Return the [X, Y] coordinate for the center point of the cell that contains the specified text.  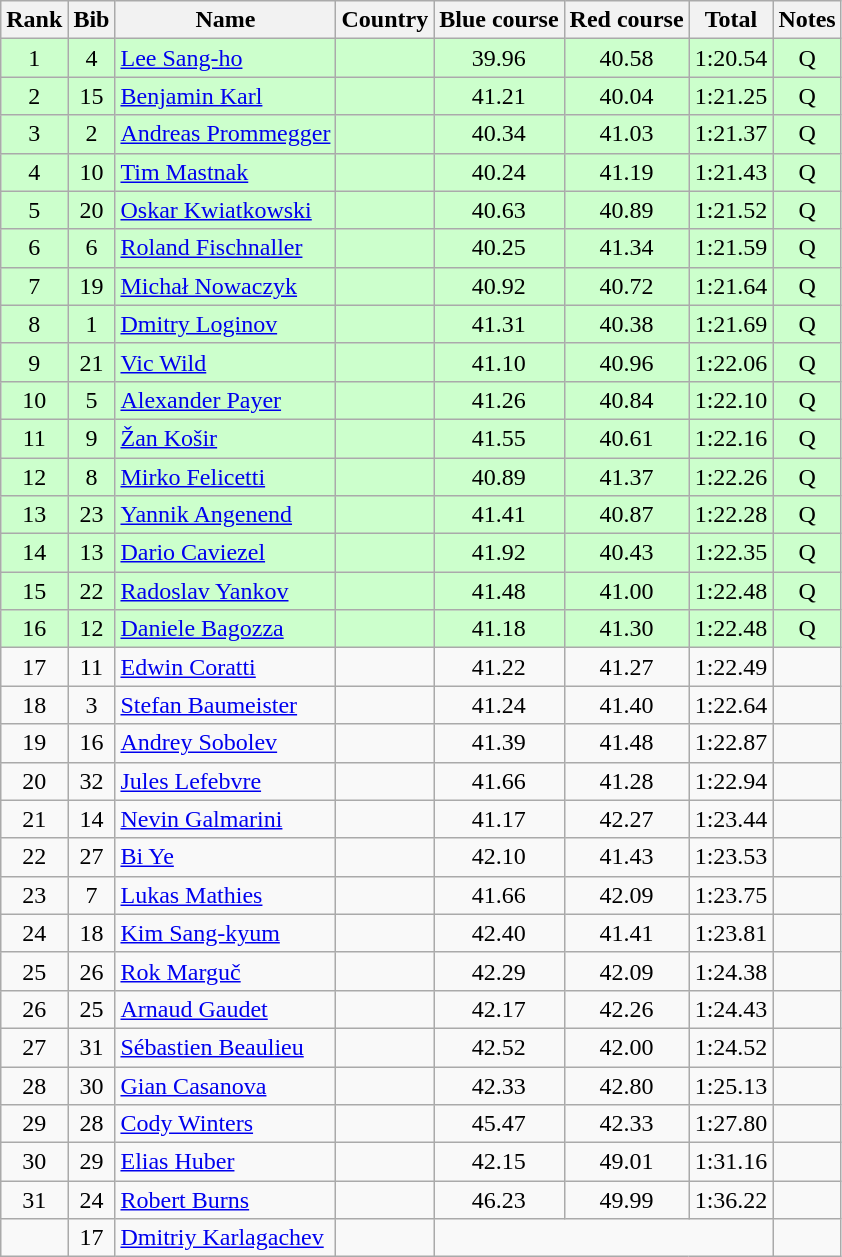
Name [226, 20]
42.00 [626, 1047]
Roland Fischnaller [226, 248]
42.26 [626, 1009]
42.52 [499, 1047]
40.61 [626, 438]
1:22.49 [731, 667]
Andreas Prommegger [226, 134]
1:22.06 [731, 362]
Nevin Galmarini [226, 819]
32 [92, 781]
41.18 [499, 629]
42.17 [499, 1009]
1:31.16 [731, 1162]
1:21.59 [731, 248]
Blue course [499, 20]
41.24 [499, 705]
42.10 [499, 857]
1:22.28 [731, 515]
41.55 [499, 438]
1:23.81 [731, 933]
Total [731, 20]
1:21.69 [731, 324]
1:24.38 [731, 971]
42.15 [499, 1162]
41.10 [499, 362]
45.47 [499, 1124]
Michał Nowaczyk [226, 286]
1:25.13 [731, 1085]
Jules Lefebvre [226, 781]
Gian Casanova [226, 1085]
1:27.80 [731, 1124]
41.27 [626, 667]
Notes [807, 20]
40.25 [499, 248]
41.21 [499, 96]
41.43 [626, 857]
Robert Burns [226, 1200]
Rank [34, 20]
Dmitriy Karlagachev [226, 1238]
1:22.10 [731, 400]
41.37 [626, 477]
1:22.87 [731, 743]
40.96 [626, 362]
1:23.75 [731, 895]
42.40 [499, 933]
41.34 [626, 248]
40.72 [626, 286]
1:24.43 [731, 1009]
40.43 [626, 553]
1:21.52 [731, 210]
1:21.37 [731, 134]
40.87 [626, 515]
46.23 [499, 1200]
1:22.94 [731, 781]
Edwin Coratti [226, 667]
41.92 [499, 553]
1:22.26 [731, 477]
1:21.43 [731, 172]
Tim Mastnak [226, 172]
1:21.64 [731, 286]
Rok Marguč [226, 971]
Benjamin Karl [226, 96]
41.03 [626, 134]
1:23.44 [731, 819]
Dmitry Loginov [226, 324]
41.40 [626, 705]
40.04 [626, 96]
41.17 [499, 819]
1:22.16 [731, 438]
Lee Sang-ho [226, 58]
Cody Winters [226, 1124]
40.24 [499, 172]
1:22.64 [731, 705]
42.29 [499, 971]
Daniele Bagozza [226, 629]
41.31 [499, 324]
Stefan Baumeister [226, 705]
Yannik Angenend [226, 515]
41.22 [499, 667]
Arnaud Gaudet [226, 1009]
Lukas Mathies [226, 895]
41.30 [626, 629]
Oskar Kwiatkowski [226, 210]
42.80 [626, 1085]
Red course [626, 20]
1:24.52 [731, 1047]
40.63 [499, 210]
39.96 [499, 58]
40.38 [626, 324]
Žan Košir [226, 438]
1:21.25 [731, 96]
Sébastien Beaulieu [226, 1047]
40.58 [626, 58]
1:36.22 [731, 1200]
42.27 [626, 819]
Andrey Sobolev [226, 743]
1:20.54 [731, 58]
41.19 [626, 172]
49.01 [626, 1162]
Mirko Felicetti [226, 477]
49.99 [626, 1200]
40.92 [499, 286]
Elias Huber [226, 1162]
40.34 [499, 134]
Kim Sang-kyum [226, 933]
1:23.53 [731, 857]
Alexander Payer [226, 400]
41.26 [499, 400]
40.84 [626, 400]
Dario Caviezel [226, 553]
41.39 [499, 743]
Radoslav Yankov [226, 591]
Country [385, 20]
Bi Ye [226, 857]
Bib [92, 20]
41.28 [626, 781]
Vic Wild [226, 362]
1:22.35 [731, 553]
41.00 [626, 591]
